Capture the cell that displays the provided text and extract its (X, Y) central coordinate. 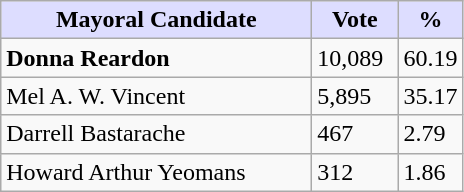
5,895 (355, 96)
% (430, 20)
35.17 (430, 96)
2.79 (430, 134)
60.19 (430, 58)
Mel A. W. Vincent (156, 96)
Howard Arthur Yeomans (156, 172)
10,089 (355, 58)
Darrell Bastarache (156, 134)
1.86 (430, 172)
Mayoral Candidate (156, 20)
312 (355, 172)
Donna Reardon (156, 58)
467 (355, 134)
Vote (355, 20)
